Identify which cell holds the provided text, then report its [X, Y] central coordinate. 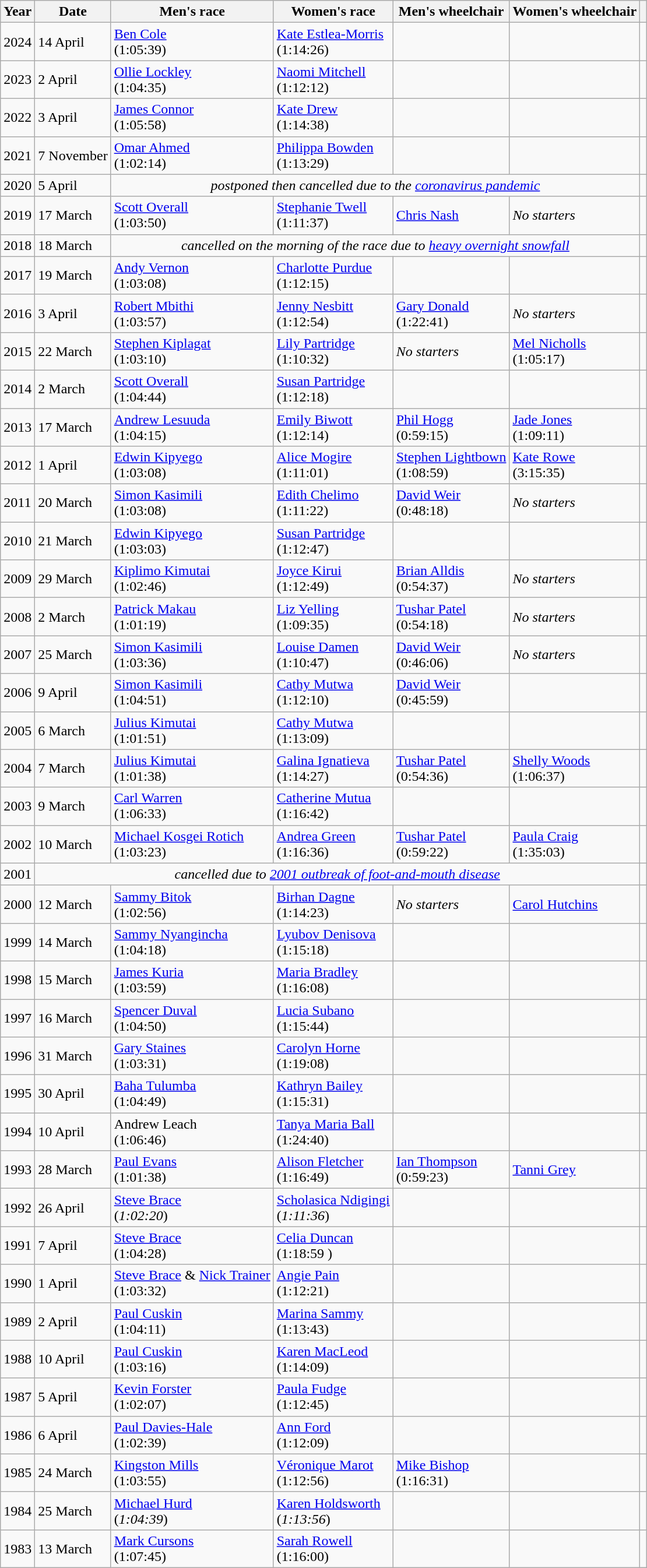
Men's race [192, 12]
Paul Cuskin(1:04:11) [192, 1322]
2006 [17, 692]
7 April [73, 1246]
Edwin Kipyego(1:03:03) [192, 541]
Paul Davies-Hale(1:02:39) [192, 1435]
Baha Tulumba(1:04:49) [192, 1094]
Kevin Forster(1:02:07) [192, 1397]
Kingston Mills(1:03:55) [192, 1473]
Joyce Kirui(1:12:49) [333, 579]
2011 [17, 503]
Stephanie Twell(1:11:37) [333, 216]
Sammy Nyangincha(1:04:18) [192, 942]
Karen Holdsworth(1:13:56) [333, 1510]
Birhan Dagne(1:14:23) [333, 904]
Catherine Mutua(1:16:42) [333, 806]
Julius Kimutai(1:01:38) [192, 768]
Charlotte Purdue(1:12:15) [333, 275]
Véronique Marot(1:12:56) [333, 1473]
Robert Mbithi(1:03:57) [192, 313]
Angie Pain(1:12:21) [333, 1283]
Steve Brace & Nick Trainer(1:03:32) [192, 1283]
2010 [17, 541]
Maria Bradley(1:16:08) [333, 980]
2016 [17, 313]
Jenny Nesbitt(1:12:54) [333, 313]
Date [73, 12]
Sarah Rowell(1:16:00) [333, 1549]
Alison Fletcher(1:16:49) [333, 1170]
1988 [17, 1359]
2008 [17, 616]
Jade Jones(1:09:11) [575, 427]
Shelly Woods(1:06:37) [575, 768]
7 November [73, 155]
James Connor(1:05:58) [192, 118]
Cathy Mutwa(1:13:09) [333, 731]
Gary Donald(1:22:41) [451, 313]
2012 [17, 465]
Brian Alldis(0:54:37) [451, 579]
Tushar Patel(0:59:22) [451, 844]
Kathryn Bailey(1:15:31) [333, 1094]
Stephen Kiplagat(1:03:10) [192, 351]
1999 [17, 942]
Paul Cuskin(1:03:16) [192, 1359]
Women's race [333, 12]
Kate Estlea-Morris(1:14:26) [333, 42]
Galina Ignatieva(1:14:27) [333, 768]
24 March [73, 1473]
Carl Warren(1:06:33) [192, 806]
20 March [73, 503]
Louise Damen(1:10:47) [333, 655]
Cathy Mutwa(1:12:10) [333, 692]
2013 [17, 427]
7 March [73, 768]
Julius Kimutai(1:01:51) [192, 731]
Karen MacLeod(1:14:09) [333, 1359]
12 March [73, 904]
Edith Chelimo(1:11:22) [333, 503]
Kiplimo Kimutai(1:02:46) [192, 579]
Sammy Bitok(1:02:56) [192, 904]
16 March [73, 1017]
Ben Cole(1:05:39) [192, 42]
James Kuria(1:03:59) [192, 980]
9 April [73, 692]
1998 [17, 980]
Emily Biwott(1:12:14) [333, 427]
2001 [17, 874]
Naomi Mitchell(1:12:12) [333, 79]
Gary Staines(1:03:31) [192, 1056]
1989 [17, 1322]
Stephen Lightbown(1:08:59) [451, 465]
Men's wheelchair [451, 12]
Celia Duncan(1:18:59 ) [333, 1246]
2015 [17, 351]
Andy Vernon(1:03:08) [192, 275]
Mel Nicholls(1:05:17) [575, 351]
1996 [17, 1056]
2018 [17, 245]
2007 [17, 655]
1992 [17, 1207]
2000 [17, 904]
15 March [73, 980]
28 March [73, 1170]
Simon Kasimili(1:04:51) [192, 692]
Edwin Kipyego(1:03:08) [192, 465]
1985 [17, 1473]
1994 [17, 1132]
Tanni Grey [575, 1170]
6 April [73, 1435]
6 March [73, 731]
Year [17, 12]
cancelled due to 2001 outbreak of foot-and-mouth disease [337, 874]
Scott Overall(1:04:44) [192, 389]
10 March [73, 844]
Steve Brace(1:02:20) [192, 1207]
2021 [17, 155]
Phil Hogg(0:59:15) [451, 427]
Kate Rowe(3:15:35) [575, 465]
Andrew Lesuuda(1:04:15) [192, 427]
Alice Mogire(1:11:01) [333, 465]
Spencer Duval(1:04:50) [192, 1017]
14 March [73, 942]
Ian Thompson(0:59:23) [451, 1170]
Lucia Subano(1:15:44) [333, 1017]
2020 [17, 185]
Kate Drew(1:14:38) [333, 118]
Scott Overall(1:03:50) [192, 216]
1995 [17, 1094]
Andrea Green(1:16:36) [333, 844]
2002 [17, 844]
cancelled on the morning of the race due to heavy overnight snowfall [375, 245]
1990 [17, 1283]
Michael Kosgei Rotich(1:03:23) [192, 844]
2024 [17, 42]
Lyubov Denisova(1:15:18) [333, 942]
Simon Kasimili(1:03:36) [192, 655]
David Weir(0:48:18) [451, 503]
Carol Hutchins [575, 904]
Mark Cursons(1:07:45) [192, 1549]
1993 [17, 1170]
13 March [73, 1549]
1983 [17, 1549]
Omar Ahmed(1:02:14) [192, 155]
2014 [17, 389]
Michael Hurd(1:04:39) [192, 1510]
Tushar Patel(0:54:18) [451, 616]
2019 [17, 216]
Lily Partridge(1:10:32) [333, 351]
David Weir(0:46:06) [451, 655]
Simon Kasimili(1:03:08) [192, 503]
Marina Sammy(1:13:43) [333, 1322]
Chris Nash [451, 216]
Tanya Maria Ball(1:24:40) [333, 1132]
14 April [73, 42]
2022 [17, 118]
1986 [17, 1435]
18 March [73, 245]
30 April [73, 1094]
David Weir(0:45:59) [451, 692]
Tushar Patel(0:54:36) [451, 768]
9 March [73, 806]
2004 [17, 768]
Susan Partridge(1:12:47) [333, 541]
postponed then cancelled due to the coronavirus pandemic [375, 185]
2023 [17, 79]
Paul Evans(1:01:38) [192, 1170]
Susan Partridge(1:12:18) [333, 389]
Paula Craig(1:35:03) [575, 844]
Paula Fudge(1:12:45) [333, 1397]
Mike Bishop(1:16:31) [451, 1473]
21 March [73, 541]
Ann Ford(1:12:09) [333, 1435]
2003 [17, 806]
26 April [73, 1207]
Philippa Bowden(1:13:29) [333, 155]
Ollie Lockley(1:04:35) [192, 79]
Scholasica Ndigingi(1:11:36) [333, 1207]
Patrick Makau(1:01:19) [192, 616]
1984 [17, 1510]
Andrew Leach(1:06:46) [192, 1132]
Steve Brace(1:04:28) [192, 1246]
Women's wheelchair [575, 12]
1987 [17, 1397]
31 March [73, 1056]
2009 [17, 579]
Liz Yelling(1:09:35) [333, 616]
22 March [73, 351]
Carolyn Horne(1:19:08) [333, 1056]
2017 [17, 275]
19 March [73, 275]
1997 [17, 1017]
1991 [17, 1246]
2005 [17, 731]
29 March [73, 579]
